Identify which cell holds the provided text, then report its (X, Y) central coordinate. 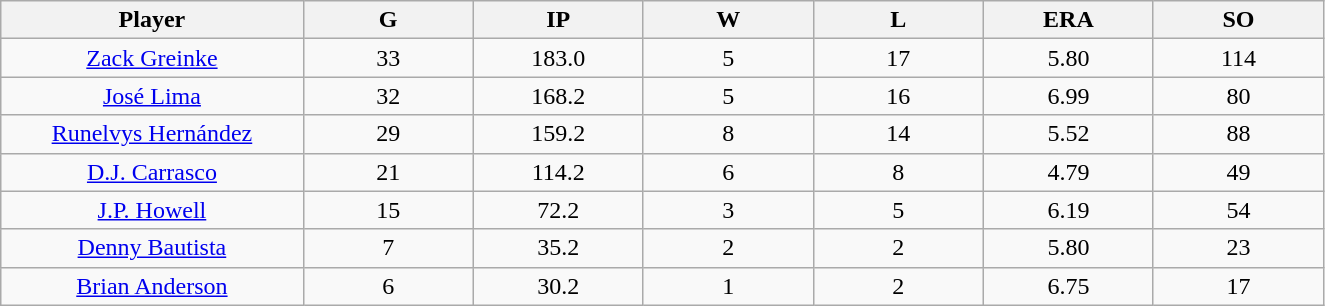
SO (1238, 20)
6.75 (1068, 286)
IP (558, 20)
3 (728, 210)
35.2 (558, 248)
49 (1238, 172)
23 (1238, 248)
Brian Anderson (152, 286)
33 (388, 58)
159.2 (558, 134)
16 (898, 96)
72.2 (558, 210)
G (388, 20)
José Lima (152, 96)
5.52 (1068, 134)
J.P. Howell (152, 210)
Runelvys Hernández (152, 134)
29 (388, 134)
15 (388, 210)
21 (388, 172)
6.99 (1068, 96)
7 (388, 248)
32 (388, 96)
54 (1238, 210)
114.2 (558, 172)
114 (1238, 58)
80 (1238, 96)
183.0 (558, 58)
14 (898, 134)
Zack Greinke (152, 58)
Player (152, 20)
6.19 (1068, 210)
168.2 (558, 96)
D.J. Carrasco (152, 172)
1 (728, 286)
L (898, 20)
88 (1238, 134)
ERA (1068, 20)
30.2 (558, 286)
4.79 (1068, 172)
Denny Bautista (152, 248)
W (728, 20)
